Return [x, y] of the center of cell containing provided text 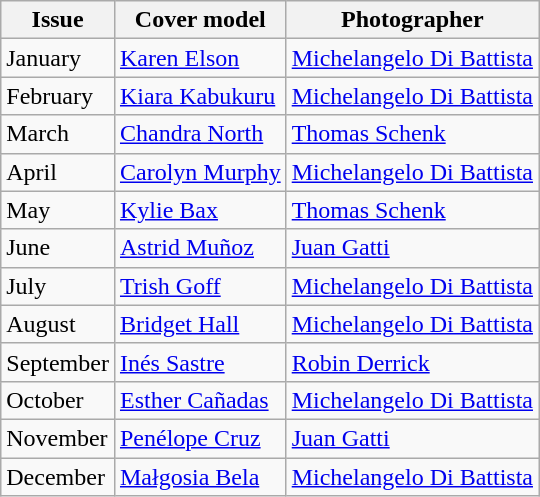
Astrid Muñoz [200, 248]
Penélope Cruz [200, 438]
October [58, 400]
Kylie Bax [200, 210]
Carolyn Murphy [200, 172]
March [58, 134]
February [58, 96]
Karen Elson [200, 58]
Chandra North [200, 134]
Bridget Hall [200, 324]
Issue [58, 20]
September [58, 362]
Robin Derrick [412, 362]
Inés Sastre [200, 362]
Kiara Kabukuru [200, 96]
Cover model [200, 20]
Małgosia Bela [200, 477]
Trish Goff [200, 286]
December [58, 477]
April [58, 172]
June [58, 248]
May [58, 210]
November [58, 438]
Photographer [412, 20]
July [58, 286]
Esther Cañadas [200, 400]
January [58, 58]
August [58, 324]
